For the text-containing cell, return its midpoint in (x, y) coordinate format. 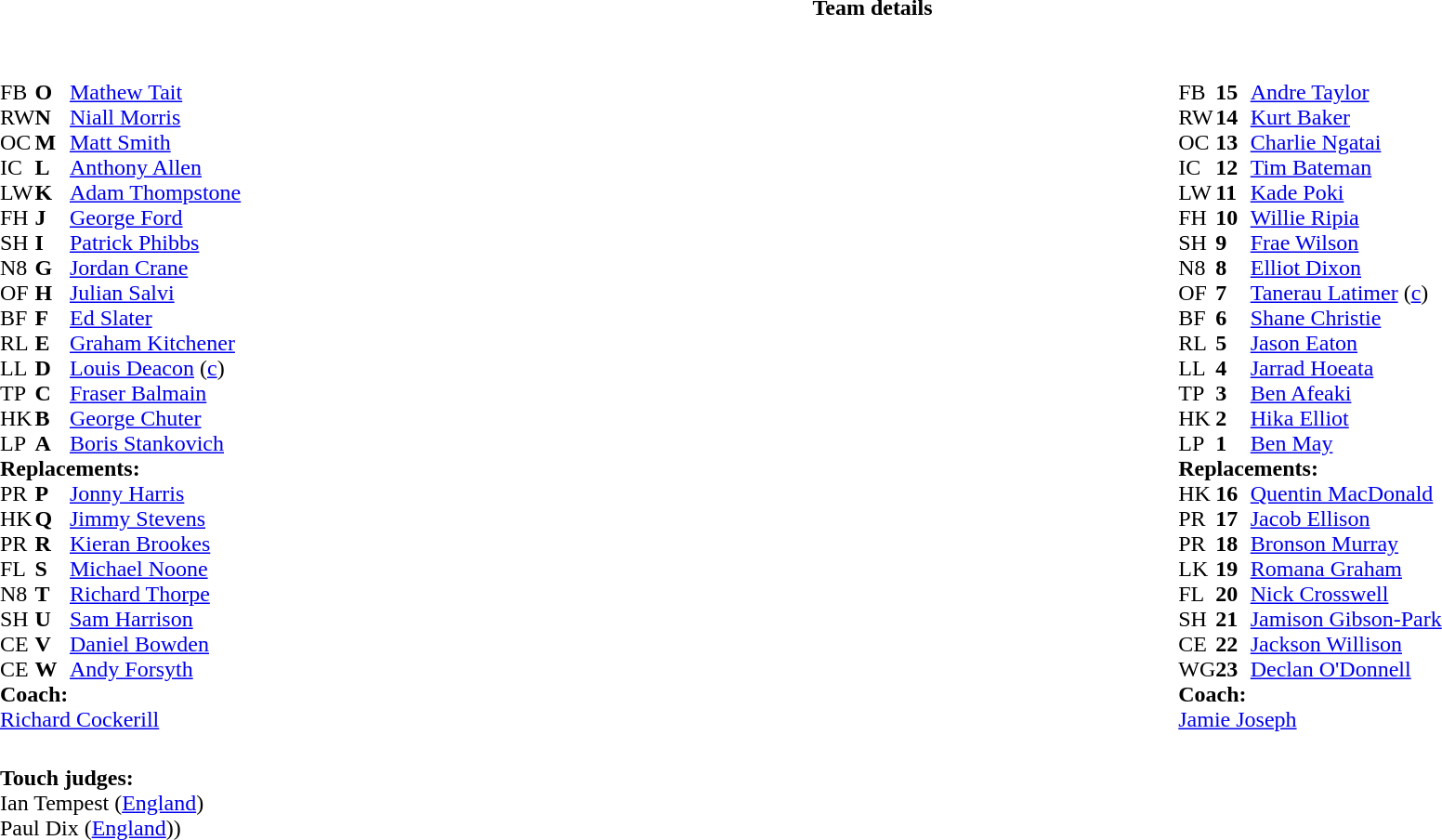
12 (1233, 167)
3 (1233, 394)
16 (1233, 494)
R (53, 545)
20 (1233, 595)
Fraser Balmain (155, 394)
LK (1197, 569)
Jacob Ellison (1346, 518)
9 (1233, 243)
Jason Eaton (1346, 344)
Kieran Brookes (155, 545)
Julian Salvi (155, 294)
Jarrad Hoeata (1346, 368)
Adam Thompstone (155, 193)
19 (1233, 569)
1 (1233, 444)
Q (53, 518)
Andy Forsyth (155, 669)
8 (1233, 268)
M (53, 143)
23 (1233, 669)
11 (1233, 193)
Bronson Murray (1346, 545)
George Ford (155, 217)
Jimmy Stevens (155, 518)
7 (1233, 294)
Niall Morris (155, 117)
B (53, 418)
J (53, 217)
Tanerau Latimer (c) (1346, 294)
6 (1233, 318)
Jordan Crane (155, 268)
Daniel Bowden (155, 645)
Louis Deacon (c) (155, 368)
Sam Harrison (155, 619)
Mathew Tait (155, 93)
Nick Crosswell (1346, 595)
13 (1233, 143)
15 (1233, 93)
Boris Stankovich (155, 444)
5 (1233, 344)
Graham Kitchener (155, 344)
G (53, 268)
17 (1233, 518)
I (53, 243)
Romana Graham (1346, 569)
Jamison Gibson-Park (1346, 619)
T (53, 595)
L (53, 167)
21 (1233, 619)
WG (1197, 669)
14 (1233, 117)
18 (1233, 545)
Jackson Willison (1346, 645)
George Chuter (155, 418)
P (53, 494)
Ed Slater (155, 318)
Michael Noone (155, 569)
Richard Thorpe (155, 595)
O (53, 93)
D (53, 368)
V (53, 645)
Matt Smith (155, 143)
Ben May (1346, 444)
U (53, 619)
Charlie Ngatai (1346, 143)
Quentin MacDonald (1346, 494)
Declan O'Donnell (1346, 669)
Kurt Baker (1346, 117)
Patrick Phibbs (155, 243)
22 (1233, 645)
A (53, 444)
10 (1233, 217)
Andre Taylor (1346, 93)
Tim Bateman (1346, 167)
C (53, 394)
F (53, 318)
K (53, 193)
Jonny Harris (155, 494)
Anthony Allen (155, 167)
N (53, 117)
S (53, 569)
Jamie Joseph (1310, 719)
Kade Poki (1346, 193)
Willie Ripia (1346, 217)
Elliot Dixon (1346, 268)
Shane Christie (1346, 318)
Ben Afeaki (1346, 394)
Hika Elliot (1346, 418)
W (53, 669)
H (53, 294)
Frae Wilson (1346, 243)
E (53, 344)
4 (1233, 368)
2 (1233, 418)
Richard Cockerill (121, 719)
